Return the [X, Y] coordinate for the center point of the cell that contains the specified text.  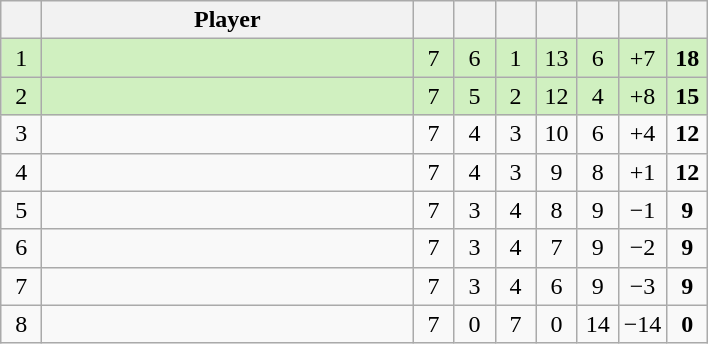
10 [556, 134]
+1 [642, 172]
14 [598, 324]
+8 [642, 96]
18 [688, 58]
−14 [642, 324]
+4 [642, 134]
Player [228, 20]
15 [688, 96]
−1 [642, 210]
−2 [642, 248]
−3 [642, 286]
+7 [642, 58]
13 [556, 58]
